From the cell containing the given text, extract its center point as [x, y] coordinate. 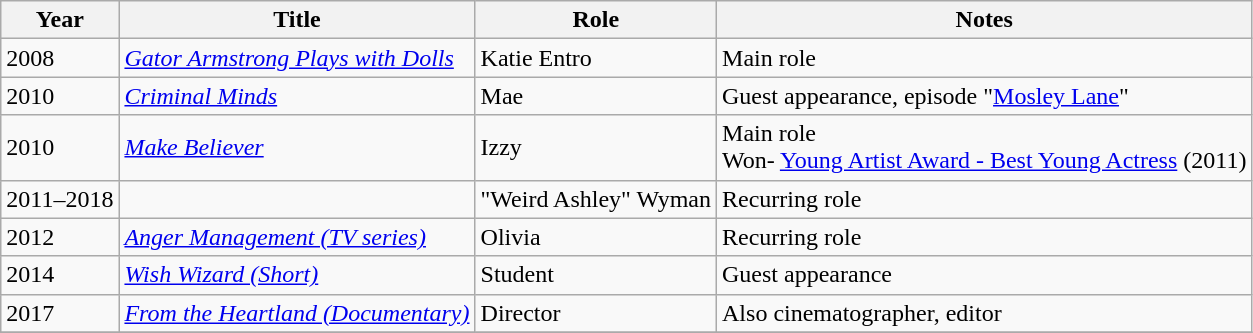
2017 [60, 313]
Wish Wizard (Short) [297, 275]
"Weird Ashley" Wyman [596, 199]
Mae [596, 96]
Anger Management (TV series) [297, 237]
2014 [60, 275]
Role [596, 20]
Year [60, 20]
Olivia [596, 237]
2008 [60, 58]
Gator Armstrong Plays with Dolls [297, 58]
From the Heartland (Documentary) [297, 313]
Title [297, 20]
Make Believer [297, 148]
Criminal Minds [297, 96]
Guest appearance [984, 275]
Also cinematographer, editor [984, 313]
Katie Entro [596, 58]
Notes [984, 20]
2011–2018 [60, 199]
2012 [60, 237]
Student [596, 275]
Main role [984, 58]
Director [596, 313]
Guest appearance, episode "Mosley Lane" [984, 96]
Main roleWon- Young Artist Award - Best Young Actress (2011) [984, 148]
Izzy [596, 148]
